Capture the cell that displays the provided text and extract its [X, Y] central coordinate. 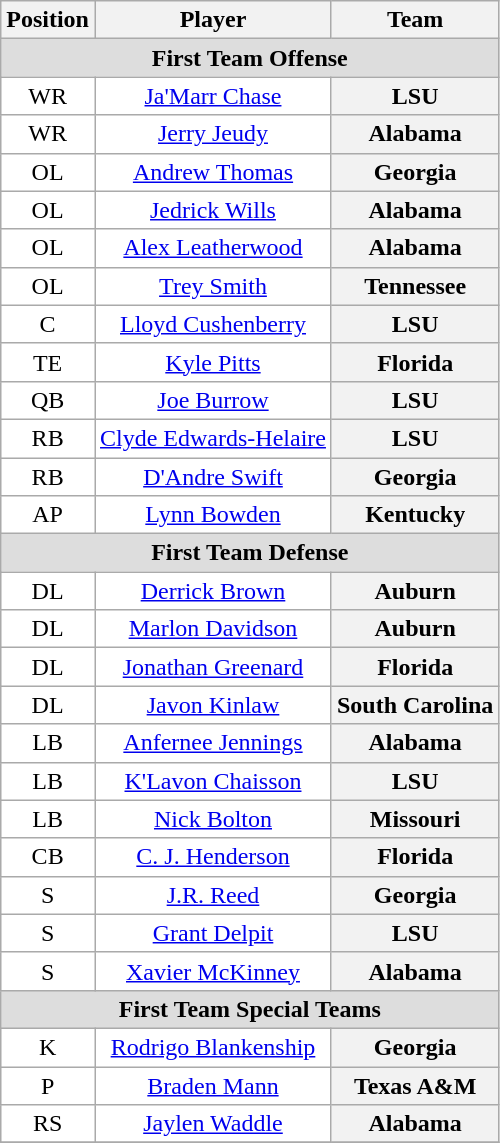
K'Lavon Chaisson [212, 781]
Javon Kinlaw [212, 705]
Jonathan Greenard [212, 667]
South Carolina [414, 705]
Tennessee [414, 286]
Lynn Bowden [212, 515]
Nick Bolton [212, 819]
Player [212, 20]
Clyde Edwards-Helaire [212, 438]
Missouri [414, 819]
Jaylen Waddle [212, 1124]
Derrick Brown [212, 591]
Texas A&M [414, 1085]
First Team Special Teams [250, 1009]
Kentucky [414, 515]
First Team Defense [250, 553]
C. J. Henderson [212, 857]
First Team Offense [250, 58]
K [48, 1047]
AP [48, 515]
TE [48, 362]
Ja'Marr Chase [212, 96]
Anfernee Jennings [212, 743]
Marlon Davidson [212, 629]
C [48, 324]
Braden Mann [212, 1085]
QB [48, 400]
RS [48, 1124]
Rodrigo Blankenship [212, 1047]
Alex Leatherwood [212, 248]
CB [48, 857]
Joe Burrow [212, 400]
P [48, 1085]
J.R. Reed [212, 895]
Jedrick Wills [212, 210]
Kyle Pitts [212, 362]
Jerry Jeudy [212, 134]
Lloyd Cushenberry [212, 324]
Grant Delpit [212, 933]
Trey Smith [212, 286]
Team [414, 20]
Andrew Thomas [212, 172]
Xavier McKinney [212, 971]
D'Andre Swift [212, 477]
Position [48, 20]
